Identify which cell holds the provided text, then report its [X, Y] central coordinate. 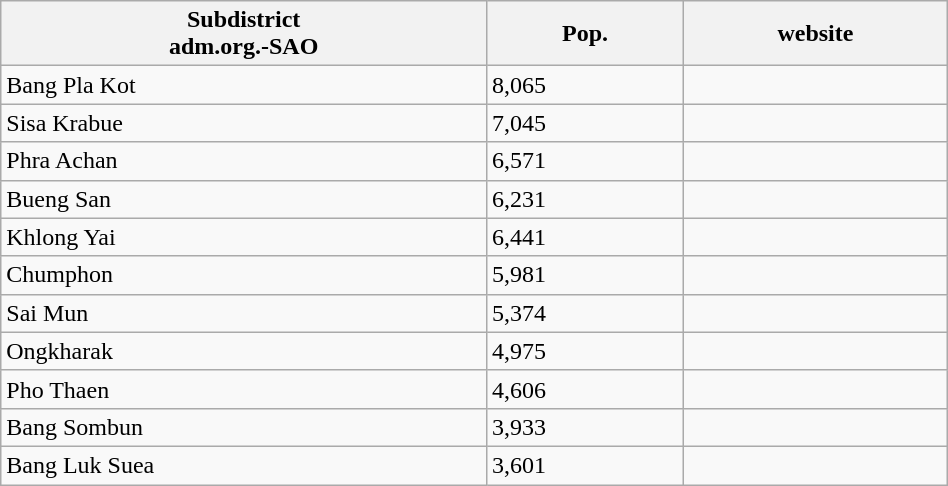
Chumphon [244, 275]
6,231 [586, 199]
Bang Pla Kot [244, 85]
website [816, 34]
Sisa Krabue [244, 123]
5,981 [586, 275]
Bang Sombun [244, 427]
8,065 [586, 85]
Subdistrictadm.org.-SAO [244, 34]
Bueng San [244, 199]
7,045 [586, 123]
4,975 [586, 351]
6,571 [586, 161]
Pho Thaen [244, 389]
4,606 [586, 389]
Pop. [586, 34]
Phra Achan [244, 161]
Ongkharak [244, 351]
Khlong Yai [244, 237]
Bang Luk Suea [244, 465]
3,601 [586, 465]
6,441 [586, 237]
3,933 [586, 427]
Sai Mun [244, 313]
5,374 [586, 313]
